For the text-containing cell, return its midpoint in [X, Y] coordinate format. 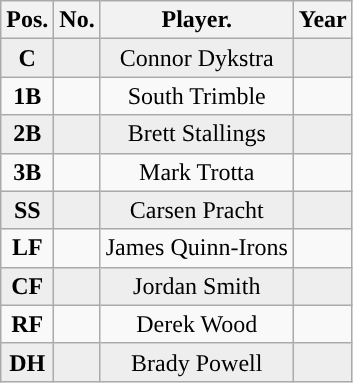
RF [28, 324]
LF [28, 248]
Brady Powell [196, 362]
3B [28, 172]
Brett Stallings [196, 134]
Mark Trotta [196, 172]
C [28, 58]
SS [28, 210]
Pos. [28, 20]
Player. [196, 20]
Connor Dykstra [196, 58]
James Quinn-Irons [196, 248]
1B [28, 96]
South Trimble [196, 96]
CF [28, 286]
2B [28, 134]
DH [28, 362]
Jordan Smith [196, 286]
Carsen Pracht [196, 210]
No. [77, 20]
Derek Wood [196, 324]
Year [322, 20]
